Return (X, Y) of the center of cell containing provided text 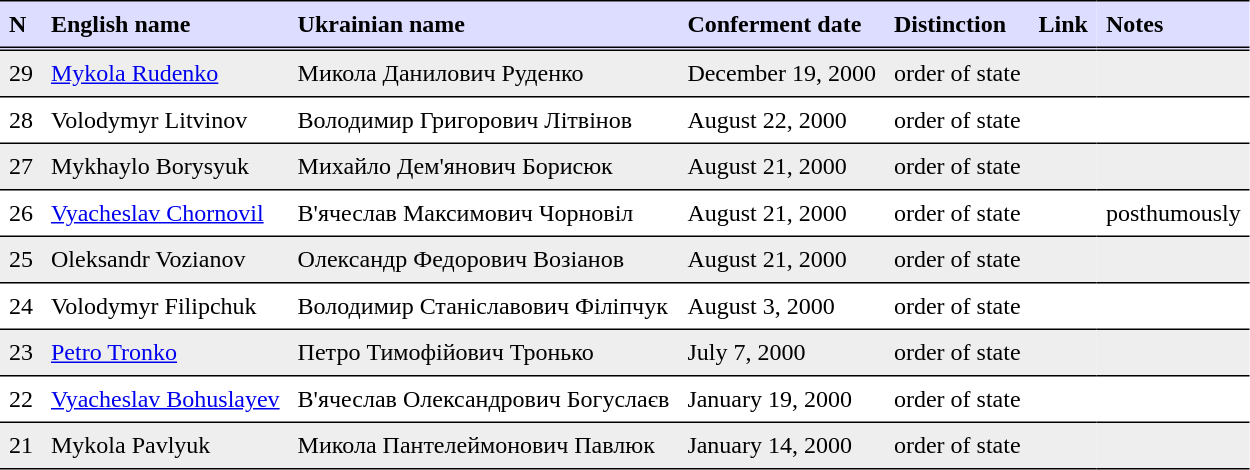
Vyacheslav Chornovil (166, 213)
29 (21, 73)
January 14, 2000 (782, 445)
English name (166, 25)
Notes (1174, 25)
27 (21, 166)
Володимир Станіславович Філіпчук (484, 306)
22 (21, 399)
25 (21, 259)
January 19, 2000 (782, 399)
Distinction (958, 25)
July 7, 2000 (782, 352)
Volodymyr Filipchuk (166, 306)
В'ячеслав Максимович Чорновіл (484, 213)
Petro Tronko (166, 352)
August 22, 2000 (782, 120)
21 (21, 445)
26 (21, 213)
В'ячеслав Олександрович Богуслаєв (484, 399)
28 (21, 120)
Vyacheslav Bohuslayev (166, 399)
Conferment date (782, 25)
Володимир Григорович Літвінов (484, 120)
Олександр Федорович Возіанов (484, 259)
Oleksandr Vozianov (166, 259)
Михайло Дем'янович Борисюк (484, 166)
Mykola Pavlyuk (166, 445)
Volodymyr Litvinov (166, 120)
23 (21, 352)
posthumously (1174, 213)
Mykola Rudenko (166, 73)
Микола Данилович Руденко (484, 73)
24 (21, 306)
December 19, 2000 (782, 73)
Ukrainian name (484, 25)
Mykhaylo Borysyuk (166, 166)
Микола Пантелеймонович Павлюк (484, 445)
August 3, 2000 (782, 306)
Link (1064, 25)
N (21, 25)
Петро Тимофійович Тронько (484, 352)
